Provide the (x, y) coordinate of the cell's center where the given text is located.  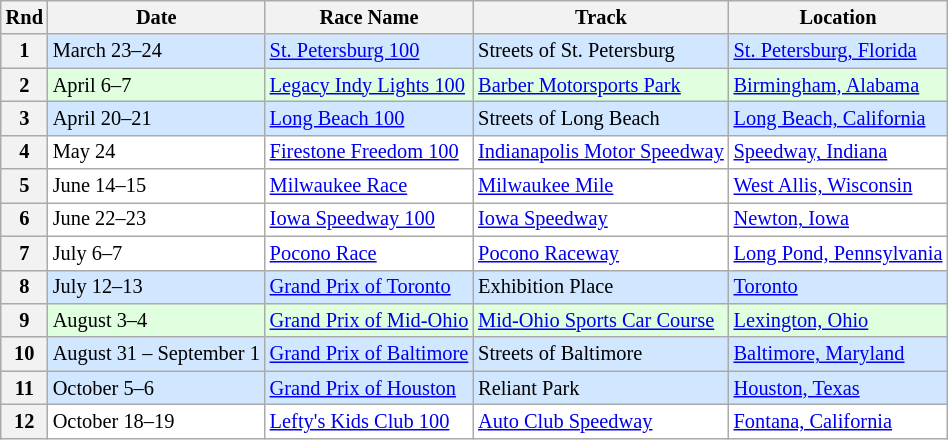
Speedway, Indiana (838, 152)
Houston, Texas (838, 388)
St. Petersburg, Florida (838, 51)
6 (24, 219)
Newton, Iowa (838, 219)
October 18–19 (156, 421)
March 23–24 (156, 51)
7 (24, 253)
Track (600, 17)
Location (838, 17)
June 22–23 (156, 219)
Race Name (369, 17)
October 5–6 (156, 388)
1 (24, 51)
June 14–15 (156, 186)
Streets of Long Beach (600, 118)
Pocono Race (369, 253)
Mid-Ohio Sports Car Course (600, 320)
August 31 – September 1 (156, 354)
Grand Prix of Houston (369, 388)
4 (24, 152)
Grand Prix of Toronto (369, 287)
Lefty's Kids Club 100 (369, 421)
Streets of St. Petersburg (600, 51)
Firestone Freedom 100 (369, 152)
St. Petersburg 100 (369, 51)
April 20–21 (156, 118)
Long Pond, Pennsylvania (838, 253)
August 3–4 (156, 320)
April 6–7 (156, 85)
Long Beach 100 (369, 118)
Baltimore, Maryland (838, 354)
May 24 (156, 152)
Streets of Baltimore (600, 354)
12 (24, 421)
Grand Prix of Baltimore (369, 354)
Iowa Speedway 100 (369, 219)
July 12–13 (156, 287)
Auto Club Speedway (600, 421)
Fontana, California (838, 421)
July 6–7 (156, 253)
9 (24, 320)
Grand Prix of Mid-Ohio (369, 320)
Barber Motorsports Park (600, 85)
Toronto (838, 287)
Birmingham, Alabama (838, 85)
11 (24, 388)
Legacy Indy Lights 100 (369, 85)
Date (156, 17)
Reliant Park (600, 388)
Rnd (24, 17)
Long Beach, California (838, 118)
Indianapolis Motor Speedway (600, 152)
Milwaukee Mile (600, 186)
10 (24, 354)
8 (24, 287)
West Allis, Wisconsin (838, 186)
Iowa Speedway (600, 219)
Lexington, Ohio (838, 320)
5 (24, 186)
3 (24, 118)
Pocono Raceway (600, 253)
2 (24, 85)
Exhibition Place (600, 287)
Milwaukee Race (369, 186)
